From the cell containing the given text, extract its center point as [X, Y] coordinate. 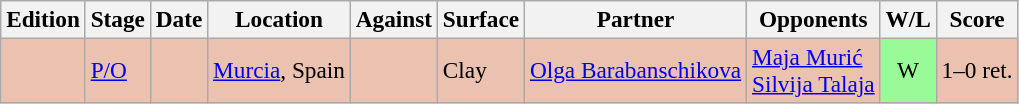
P/O [118, 70]
Edition [44, 19]
Opponents [814, 19]
W [908, 70]
Partner [635, 19]
Stage [118, 19]
Surface [480, 19]
Murcia, Spain [280, 70]
Date [178, 19]
Location [280, 19]
Olga Barabanschikova [635, 70]
1–0 ret. [977, 70]
Against [394, 19]
Maja Murić Silvija Talaja [814, 70]
Clay [480, 70]
Score [977, 19]
W/L [908, 19]
